Detect which cell encompasses the target text, then output its [X, Y] center coordinate. 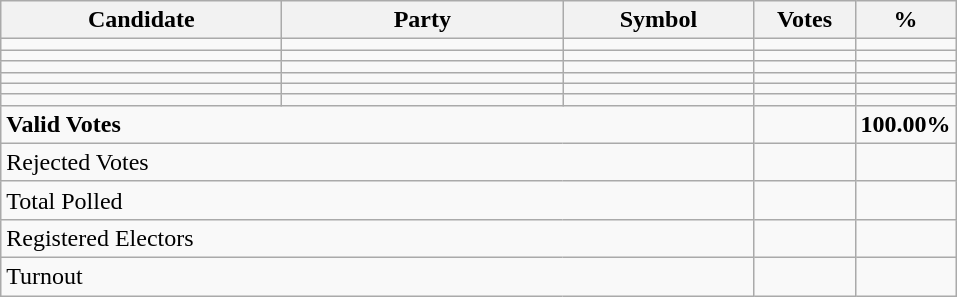
% [906, 20]
Rejected Votes [378, 162]
Turnout [378, 276]
Candidate [142, 20]
Valid Votes [378, 124]
Party [422, 20]
Votes [804, 20]
100.00% [906, 124]
Total Polled [378, 200]
Registered Electors [378, 238]
Symbol [658, 20]
